Search for the cell housing the specified text and yield its [x, y] center coordinate. 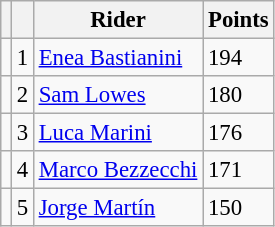
5 [22, 208]
4 [22, 170]
Enea Bastianini [118, 58]
Jorge Martín [118, 208]
1 [22, 58]
150 [238, 208]
Luca Marini [118, 133]
3 [22, 133]
176 [238, 133]
2 [22, 95]
Points [238, 20]
180 [238, 95]
Marco Bezzecchi [118, 170]
171 [238, 170]
Rider [118, 20]
Sam Lowes [118, 95]
194 [238, 58]
